Return (x, y) of the center of cell containing provided text 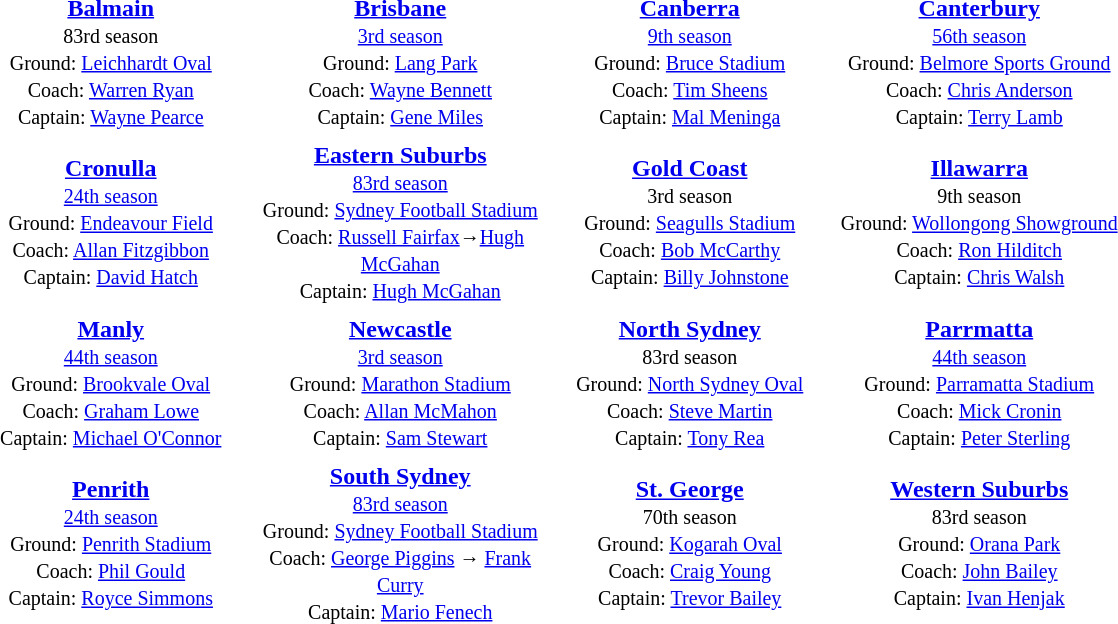
Eastern Suburbs83rd seasonGround: Sydney Football Stadium Coach: Russell Fairfax→Hugh McGahanCaptain: Hugh McGahan (400, 222)
Gold Coast3rd seasonGround: Seagulls Stadium Coach: Bob McCarthyCaptain: Billy Johnstone (689, 222)
North Sydney83rd seasonGround: North Sydney Oval Coach: Steve MartinCaptain: Tony Rea (689, 383)
Newcastle3rd seasonGround: Marathon Stadium Coach: Allan McMahonCaptain: Sam Stewart (400, 383)
